Capture the cell that displays the provided text and extract its [x, y] central coordinate. 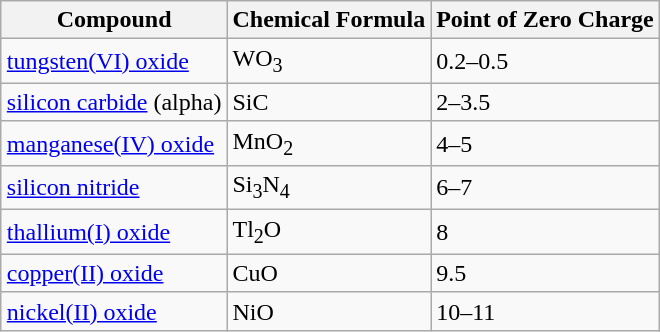
tungsten(VI) oxide [114, 61]
thallium(I) oxide [114, 232]
silicon nitride [114, 188]
copper(II) oxide [114, 273]
9.5 [546, 273]
MnO2 [329, 143]
10–11 [546, 311]
4–5 [546, 143]
NiO [329, 311]
WO3 [329, 61]
8 [546, 232]
Compound [114, 20]
silicon carbide (alpha) [114, 102]
manganese(IV) oxide [114, 143]
0.2–0.5 [546, 61]
6–7 [546, 188]
Chemical Formula [329, 20]
nickel(II) oxide [114, 311]
Tl2O [329, 232]
SiC [329, 102]
Si3N4 [329, 188]
CuO [329, 273]
2–3.5 [546, 102]
Point of Zero Charge [546, 20]
